Determine the [X, Y] coordinate at the center of the cell enclosing the given text.  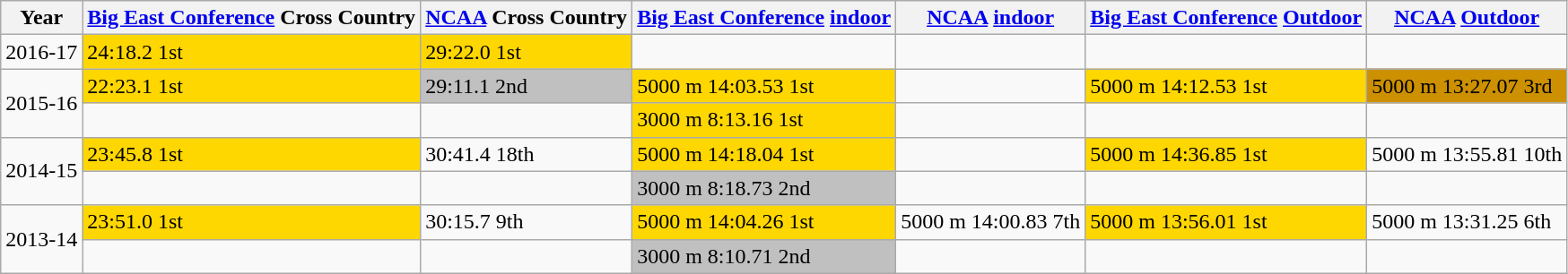
NCAA indoor [990, 18]
22:23.1 1st [251, 86]
23:51.0 1st [251, 222]
29:22.0 1st [527, 52]
Big East Conference indoor [764, 18]
30:41.4 18th [527, 154]
Big East Conference Cross Country [251, 18]
5000 m 13:56.01 1st [1226, 222]
29:11.1 2nd [527, 86]
3000 m 8:13.16 1st [764, 120]
3000 m 8:10.71 2nd [764, 256]
Year [41, 18]
5000 m 14:36.85 1st [1226, 154]
5000 m 13:31.25 6th [1468, 222]
Big East Conference Outdoor [1226, 18]
5000 m 14:03.53 1st [764, 86]
5000 m 14:04.26 1st [764, 222]
5000 m 13:55.81 10th [1468, 154]
5000 m 14:12.53 1st [1226, 86]
23:45.8 1st [251, 154]
24:18.2 1st [251, 52]
2016-17 [41, 52]
5000 m 14:18.04 1st [764, 154]
2014-15 [41, 171]
2015-16 [41, 103]
NCAA Outdoor [1468, 18]
5000 m 13:27.07 3rd [1468, 86]
2013-14 [41, 239]
NCAA Cross Country [527, 18]
3000 m 8:18.73 2nd [764, 188]
5000 m 14:00.83 7th [990, 222]
30:15.7 9th [527, 222]
